Pinpoint the cell where the given text exists, returning its [x, y] midpoint coordinate. 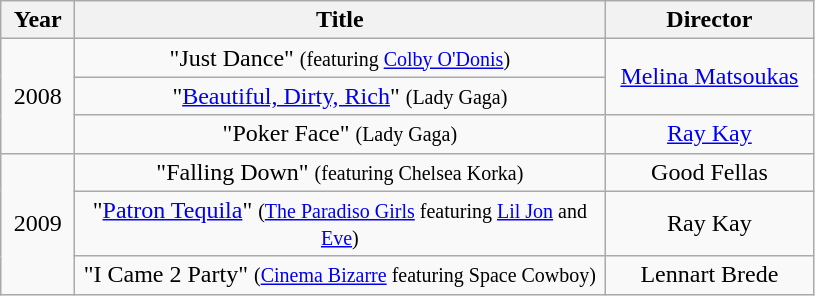
Year [38, 20]
"Just Dance" (featuring Colby O'Donis) [340, 58]
2008 [38, 96]
Good Fellas [710, 172]
Melina Matsoukas [710, 77]
Lennart Brede [710, 275]
"Beautiful, Dirty, Rich" (Lady Gaga) [340, 96]
"Poker Face" (Lady Gaga) [340, 134]
Title [340, 20]
2009 [38, 224]
"I Came 2 Party" (Cinema Bizarre featuring Space Cowboy) [340, 275]
"Patron Tequila" (The Paradiso Girls featuring Lil Jon and Eve) [340, 224]
Director [710, 20]
"Falling Down" (featuring Chelsea Korka) [340, 172]
